Capture the cell that displays the provided text and extract its [x, y] central coordinate. 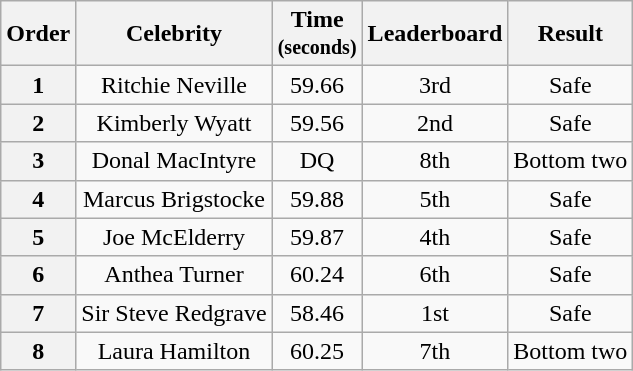
Order [38, 34]
Donal MacIntyre [174, 161]
58.46 [317, 313]
8 [38, 351]
7 [38, 313]
3rd [435, 85]
Ritchie Neville [174, 85]
5 [38, 237]
1 [38, 85]
Kimberly Wyatt [174, 123]
59.87 [317, 237]
8th [435, 161]
Result [570, 34]
Leaderboard [435, 34]
59.88 [317, 199]
5th [435, 199]
Joe McElderry [174, 237]
7th [435, 351]
DQ [317, 161]
59.56 [317, 123]
2nd [435, 123]
Sir Steve Redgrave [174, 313]
Anthea Turner [174, 275]
Laura Hamilton [174, 351]
3 [38, 161]
Marcus Brigstocke [174, 199]
59.66 [317, 85]
2 [38, 123]
60.24 [317, 275]
60.25 [317, 351]
Time(seconds) [317, 34]
Celebrity [174, 34]
6th [435, 275]
6 [38, 275]
4th [435, 237]
4 [38, 199]
1st [435, 313]
